Search for the cell housing the specified text and yield its (x, y) center coordinate. 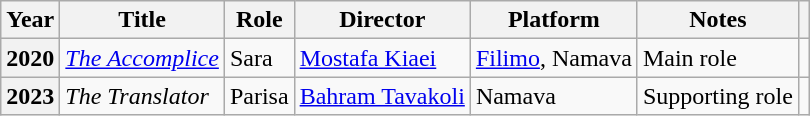
Main role (718, 58)
2023 (30, 96)
Notes (718, 20)
Bahram Tavakoli (382, 96)
The Translator (142, 96)
Year (30, 20)
The Accomplice (142, 58)
Role (259, 20)
Title (142, 20)
Parisa (259, 96)
Sara (259, 58)
Supporting role (718, 96)
Platform (554, 20)
Filimo, Namava (554, 58)
Namava (554, 96)
Mostafa Kiaei (382, 58)
2020 (30, 58)
Director (382, 20)
